Find where the given text appears and provide that cell's center as [x, y] coordinate. 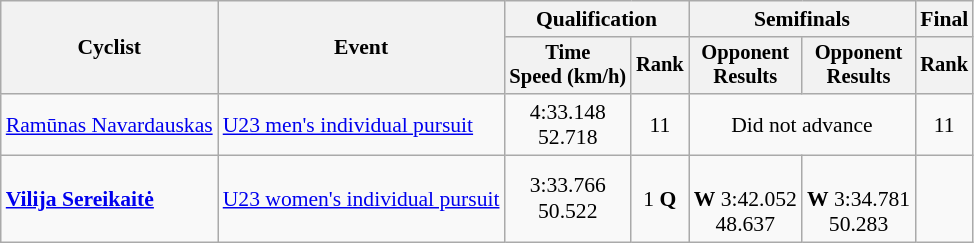
3:33.76650.522 [568, 200]
Ramūnas Navardauskas [110, 124]
Did not advance [802, 124]
Event [362, 48]
Semifinals [802, 19]
TimeSpeed (km/h) [568, 66]
W 3:34.78150.283 [858, 200]
W 3:42.05248.637 [746, 200]
Qualification [597, 19]
Vilija Sereikaitė [110, 200]
U23 men's individual pursuit [362, 124]
U23 women's individual pursuit [362, 200]
4:33.14852.718 [568, 124]
1 Q [660, 200]
Final [944, 19]
Cyclist [110, 48]
